Find where the given text appears and provide that cell's center as [x, y] coordinate. 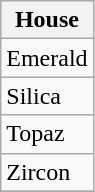
House [47, 20]
Zircon [47, 172]
Emerald [47, 58]
Topaz [47, 134]
Silica [47, 96]
